Return (X, Y) of the center of cell containing provided text 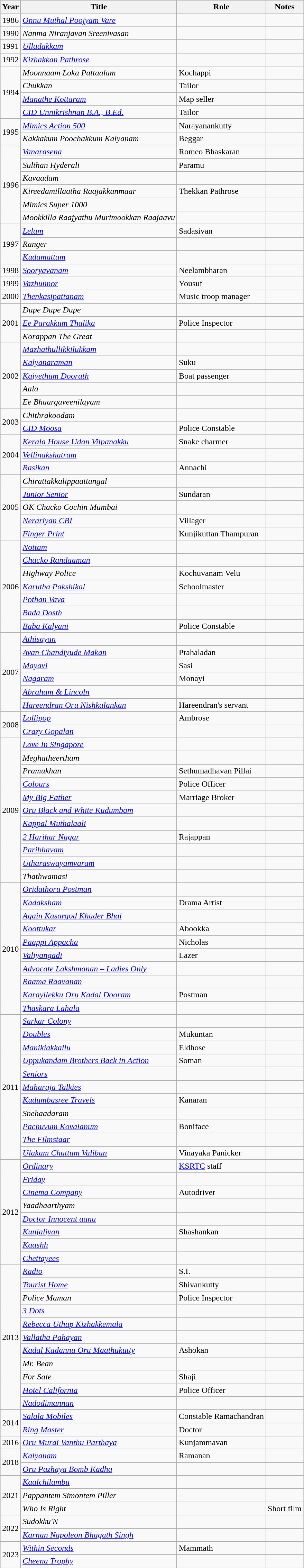
Oru Black and White Kudumbam (99, 810)
Postman (221, 995)
Abraham & Lincoln (99, 692)
Ashokan (221, 1350)
Kerala House Udan Vilpanakku (99, 442)
Chettayees (99, 1258)
Ordinary (99, 1166)
Music troop manager (221, 297)
CID Moosa (99, 428)
Ramanan (221, 1456)
2006 (10, 586)
Ee Parakkum Thalika (99, 323)
Short film (284, 1508)
Pramukhan (99, 771)
Athisayan (99, 639)
2005 (10, 507)
Pachuvum Kovalanum (99, 1126)
Crazy Gopalan (99, 731)
Ranger (99, 244)
1998 (10, 270)
Korappan The Great (99, 336)
Who Is Right (99, 1508)
Nicholas (221, 942)
Kunjammavan (221, 1443)
Oru Pazhaya Bomb Kadha (99, 1469)
Kudumbasree Travels (99, 1100)
1992 (10, 60)
Abookka (221, 929)
Sooryavanam (99, 270)
Kudamattam (99, 257)
1994 (10, 92)
2018 (10, 1462)
Kunjaliyan (99, 1232)
Mazhathullikkilukkam (99, 349)
Prahaladan (221, 652)
2010 (10, 949)
2 Harihar Nagar (99, 837)
Meghatheertham (99, 758)
Cheena Trophy (99, 1561)
Tourist Home (99, 1285)
Shashankan (221, 1232)
Soman (221, 1061)
Aala (99, 389)
Sadasivan (221, 231)
Vazhunnor (99, 283)
Villager (221, 520)
Role (221, 7)
Mimics Action 500 (99, 125)
Mukuntan (221, 1034)
Snake charmer (221, 442)
Shaji (221, 1377)
2002 (10, 375)
Rasikan (99, 468)
Kaashh (99, 1245)
Advocate Lakshmanan – Ladies Only (99, 968)
Nadodimannan (99, 1403)
Mr. Bean (99, 1363)
Hotel California (99, 1390)
Ulakam Chuttum Valiban (99, 1153)
Mayavi (99, 665)
Nottam (99, 547)
Kunjikuttan Thampuran (221, 534)
Kadaksham (99, 903)
Colours (99, 784)
Again Kasargod Khader Bhai (99, 916)
Beggar (221, 138)
Vellinakshatram (99, 455)
Ambrose (221, 718)
Nanma Niranjavan Sreenivasan (99, 33)
Love In Singapore (99, 744)
Mammath (221, 1548)
Schoolmaster (221, 587)
2001 (10, 323)
1996 (10, 184)
Constable Ramachandran (221, 1416)
Snehaadaram (99, 1113)
Monayi (221, 679)
Chacko Randaaman (99, 560)
Year (10, 7)
Boat passenger (221, 375)
KSRTC staff (221, 1166)
Ring Master (99, 1430)
Notes (284, 7)
Lelam (99, 231)
Onnu Muthal Poojyam Vare (99, 20)
Finger Print (99, 534)
Sasi (221, 665)
S.I. (221, 1271)
Kireedamillaatha Raajakkanmaar (99, 191)
Nagaram (99, 679)
1991 (10, 46)
Sundaran (221, 494)
1990 (10, 33)
Maharaja Talkies (99, 1087)
Baba Kalyani (99, 626)
Kanaran (221, 1100)
Friday (99, 1179)
Kochuvanam Velu (221, 573)
Kaalchilambu (99, 1482)
Chukkan (99, 86)
Doctor (221, 1430)
2021 (10, 1495)
Raama Raavanan (99, 981)
Karutha Pakshikal (99, 587)
Doctor Innocent aanu (99, 1218)
Hareendran's servant (221, 705)
Pothan Vava (99, 600)
Boniface (221, 1126)
The Filmstaar (99, 1140)
Shivankutty (221, 1285)
Rebecca Uthup Kizhakkemala (99, 1324)
Chirattakkalippaattangal (99, 481)
1986 (10, 20)
Annachi (221, 468)
Sethumadhavan Pillai (221, 771)
Nerariyan CBI (99, 520)
Avan Chandiyude Makan (99, 652)
Oru Murai Vanthu Parthaya (99, 1443)
Thekkan Pathrose (221, 191)
Cinema Company (99, 1192)
Vallatha Pahayan (99, 1337)
My Big Father (99, 797)
Romeo Bhaskaran (221, 152)
Autodriver (221, 1192)
2009 (10, 810)
OK Chacko Cochin Mumbai (99, 507)
Sulthan Hyderali (99, 165)
Suku (221, 362)
Oridathoru Postman (99, 889)
Kappal Muthalaali (99, 824)
Kadal Kadannu Oru Maathukutty (99, 1350)
Within Seconds (99, 1548)
Ulladakkam (99, 46)
Utharaswayamvaram (99, 863)
2016 (10, 1443)
Mimics Super 1000 (99, 205)
Kakkakum Poochakkum Kalyanam (99, 138)
Kochappi (221, 73)
1999 (10, 283)
CID Unnikrishnan B.A., B.Ed. (99, 112)
Vinayaka Panicker (221, 1153)
Marriage Broker (221, 797)
Yaadhaarthyam (99, 1205)
Dupe Dupe Dupe (99, 310)
Karayilekku Oru Kadal Dooram (99, 995)
Radio (99, 1271)
Sudokku'N (99, 1522)
Police Maman (99, 1298)
Hareendran Oru Nishkalankan (99, 705)
Rajappan (221, 837)
Kaiyethum Doorath (99, 375)
2003 (10, 422)
Thenkasipattanam (99, 297)
Manathe Kottaram (99, 99)
Kavaadam (99, 178)
Narayanankutty (221, 125)
Salala Mobiles (99, 1416)
3 Dots (99, 1311)
Sarkar Colony (99, 1021)
Uppukandam Brothers Back in Action (99, 1061)
Paribhavam (99, 850)
Ee Bhaargaveenilayam (99, 402)
Lazer (221, 955)
2012 (10, 1212)
Title (99, 7)
1995 (10, 132)
Pappantem Simontem Piller (99, 1495)
For Sale (99, 1377)
Kalyanaraman (99, 362)
Drama Artist (221, 903)
2013 (10, 1337)
2008 (10, 725)
Seniors (99, 1074)
2023 (10, 1555)
Paappi Appacha (99, 942)
Eldhose (221, 1048)
1997 (10, 244)
2022 (10, 1528)
Doubles (99, 1034)
Karnan Napoleon Bhagath Singh (99, 1535)
Koottukar (99, 929)
Chithrakoodam (99, 415)
Moonnaam Loka Pattaalam (99, 73)
2007 (10, 672)
Kalyanam (99, 1456)
Highway Police (99, 573)
Mookkilla Raajyathu Murimookkan Raajaavu (99, 218)
2014 (10, 1423)
Kizhakkan Pathrose (99, 60)
2004 (10, 455)
Manikiakkallu (99, 1048)
Yousuf (221, 283)
Vanarasena (99, 152)
Neelambharan (221, 270)
2000 (10, 297)
Thaskara Lahala (99, 1008)
Thathwamasi (99, 876)
Valiyangadi (99, 955)
Junior Senior (99, 494)
Map seller (221, 99)
Paramu (221, 165)
2011 (10, 1087)
Bada Dosth (99, 613)
Lollipop (99, 718)
